Locate the cell with the specified text and output its (x, y) center coordinate. 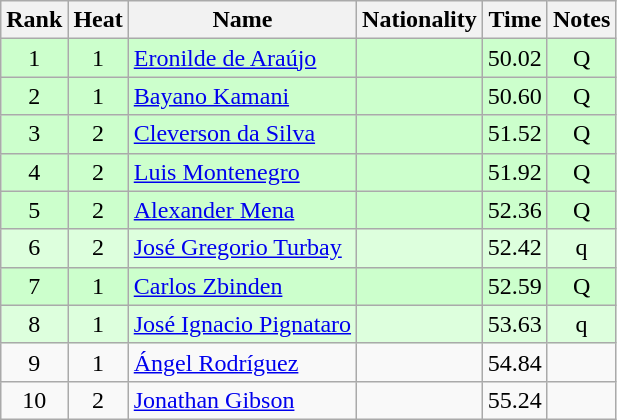
José Ignacio Pignataro (242, 324)
53.63 (514, 324)
51.52 (514, 134)
Heat (98, 20)
52.42 (514, 248)
Nationality (420, 20)
52.59 (514, 286)
6 (34, 248)
Name (242, 20)
Carlos Zbinden (242, 286)
5 (34, 210)
55.24 (514, 400)
Luis Montenegro (242, 172)
Jonathan Gibson (242, 400)
10 (34, 400)
8 (34, 324)
Eronilde de Araújo (242, 58)
Ángel Rodríguez (242, 362)
Time (514, 20)
Alexander Mena (242, 210)
Cleverson da Silva (242, 134)
Bayano Kamani (242, 96)
Notes (581, 20)
4 (34, 172)
9 (34, 362)
José Gregorio Turbay (242, 248)
54.84 (514, 362)
50.60 (514, 96)
7 (34, 286)
3 (34, 134)
52.36 (514, 210)
50.02 (514, 58)
Rank (34, 20)
51.92 (514, 172)
